From the cell containing the given text, extract its center point as [x, y] coordinate. 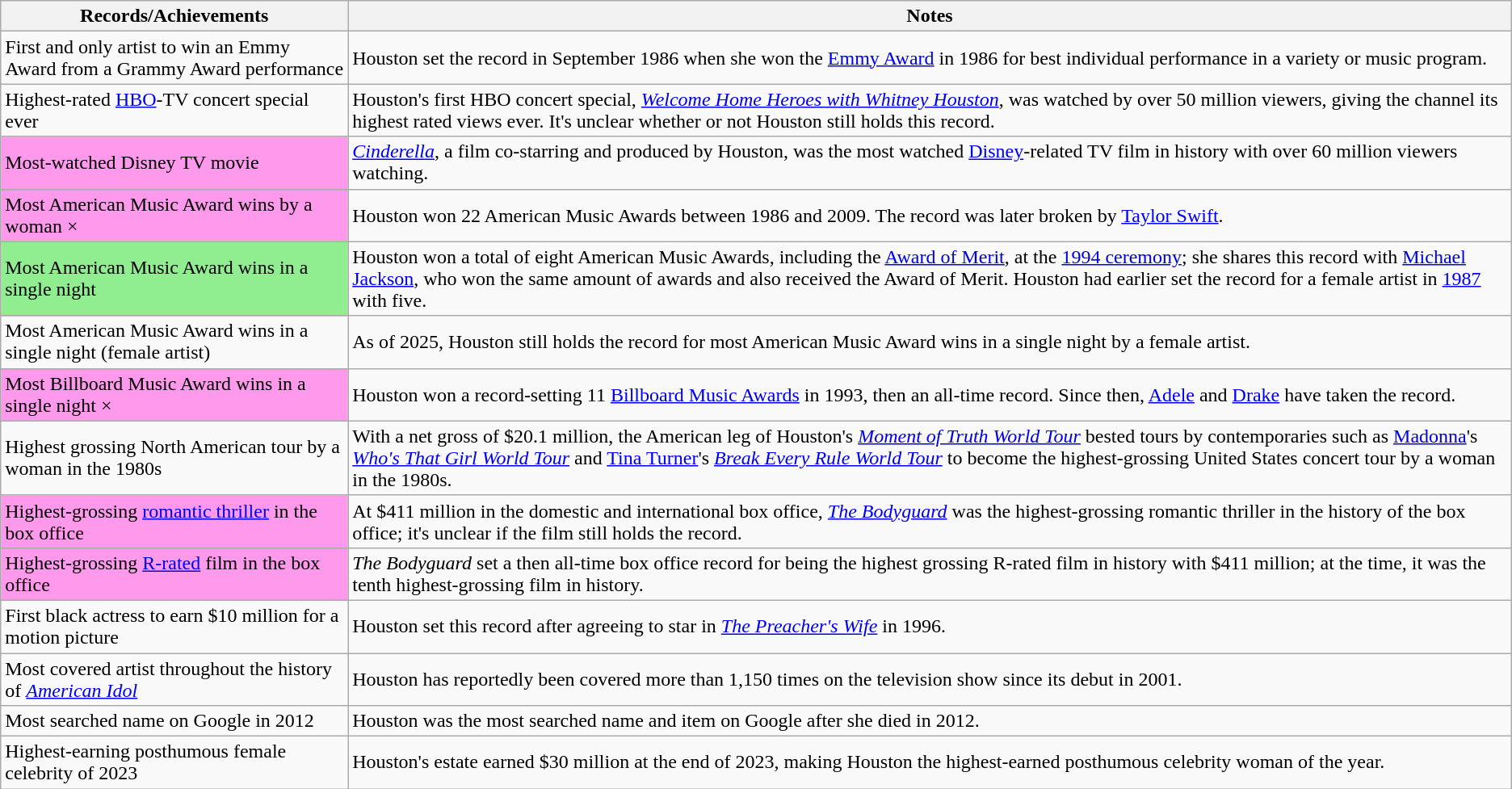
Most American Music Award wins in a single night (female artist) [174, 342]
Houston set this record after agreeing to star in The Preacher's Wife in 1996. [930, 627]
Notes [930, 16]
Records/Achievements [174, 16]
First and only artist to win an Emmy Award from a Grammy Award performance [174, 58]
Houston won 22 American Music Awards between 1986 and 2009. The record was later broken by Taylor Swift. [930, 215]
Houston won a record-setting 11 Billboard Music Awards in 1993, then an all-time record. Since then, Adele and Drake have taken the record. [930, 394]
As of 2025, Houston still holds the record for most American Music Award wins in a single night by a female artist. [930, 342]
Most Billboard Music Award wins in a single night × [174, 394]
Houston's estate earned $30 million at the end of 2023, making Houston the highest-earned posthumous celebrity woman of the year. [930, 762]
Most searched name on Google in 2012 [174, 721]
Houston set the record in September 1986 when she won the Emmy Award in 1986 for best individual performance in a variety or music program. [930, 58]
Highest-rated HBO-TV concert special ever [174, 110]
Highest-grossing romantic thriller in the box office [174, 522]
Highest-grossing R-rated film in the box office [174, 573]
First black actress to earn $10 million for a motion picture [174, 627]
Highest-earning posthumous female celebrity of 2023 [174, 762]
Most-watched Disney TV movie [174, 163]
Most American Music Award wins by a woman × [174, 215]
Most covered artist throughout the history of American Idol [174, 678]
Cinderella, a film co-starring and produced by Houston, was the most watched Disney-related TV film in history with over 60 million viewers watching. [930, 163]
Most American Music Award wins in a single night [174, 279]
Highest grossing North American tour by a woman in the 1980s [174, 458]
Houston was the most searched name and item on Google after she died in 2012. [930, 721]
Houston has reportedly been covered more than 1,150 times on the television show since its debut in 2001. [930, 678]
